Provide the [X, Y] coordinate of the cell's center where the given text is located.  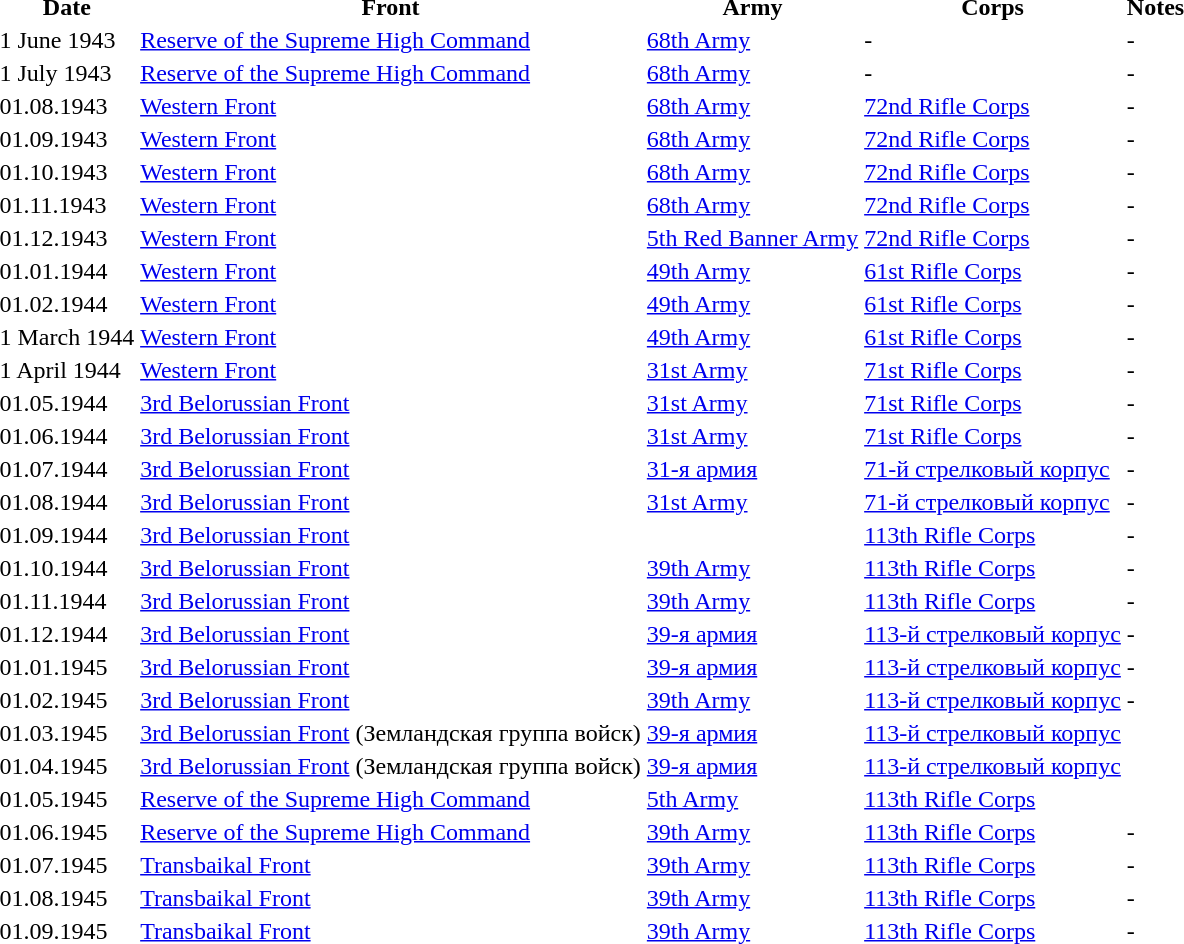
5th Red Banner Army [752, 238]
5th Army [752, 799]
31-я армия [752, 469]
